Provide the (X, Y) coordinate of the cell's center where the given text is located.  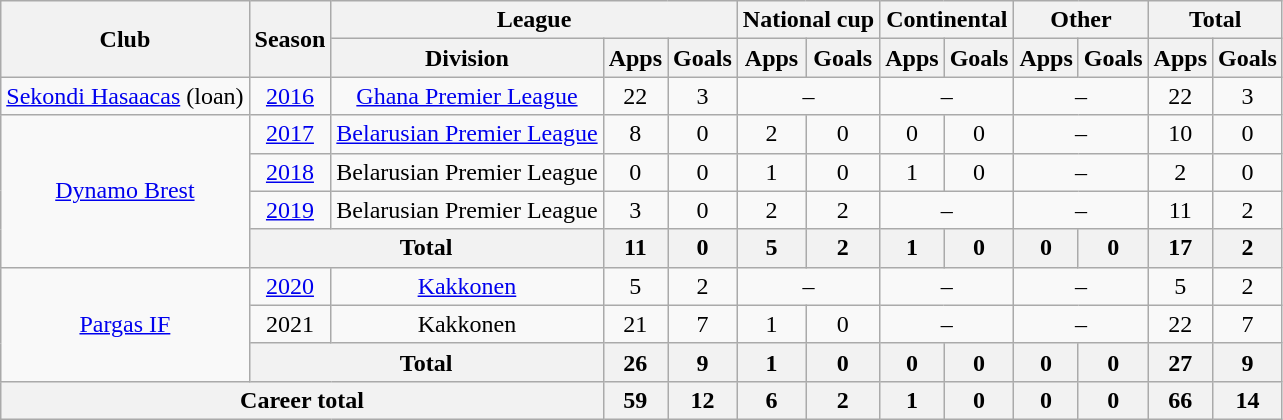
59 (635, 400)
Other (1081, 20)
26 (635, 362)
2018 (290, 172)
2016 (290, 96)
Pargas IF (125, 324)
Division (467, 58)
17 (1180, 248)
2020 (290, 286)
Dynamo Brest (125, 191)
8 (635, 134)
6 (771, 400)
National cup (808, 20)
Ghana Premier League (467, 96)
21 (635, 324)
League (534, 20)
Career total (302, 400)
10 (1180, 134)
2017 (290, 134)
Sekondi Hasaacas (loan) (125, 96)
2019 (290, 210)
14 (1248, 400)
2021 (290, 324)
Club (125, 39)
Continental (947, 20)
66 (1180, 400)
12 (703, 400)
Season (290, 39)
27 (1180, 362)
